Pinpoint the cell where the given text exists, returning its (X, Y) midpoint coordinate. 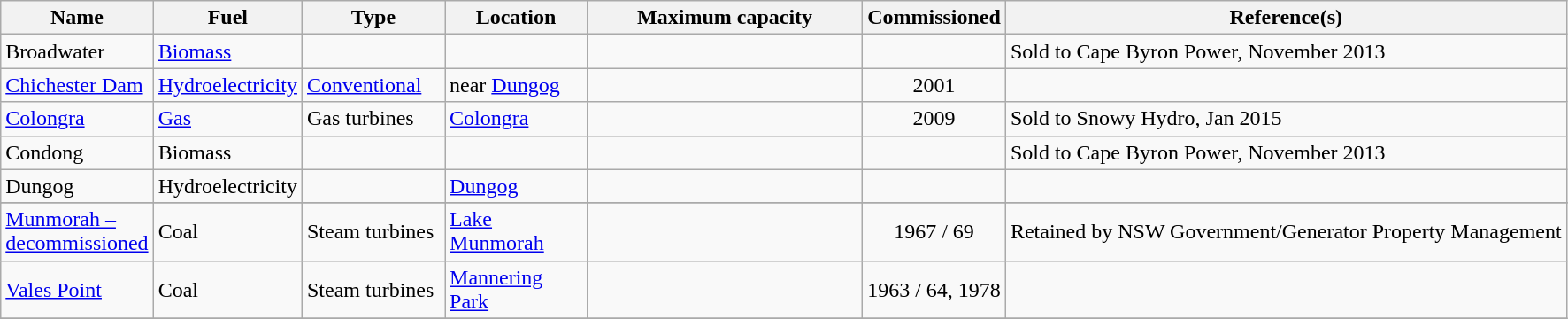
Fuel (227, 18)
Broadwater (77, 51)
Location (517, 18)
Conventional (373, 85)
Maximum capacity (726, 18)
1963 / 64, 1978 (934, 289)
2001 (934, 85)
Name (77, 18)
2009 (934, 119)
Gas (227, 119)
Condong (77, 152)
Vales Point (77, 289)
Reference(s) (1286, 18)
Munmorah – decommissioned (77, 232)
Type (373, 18)
1967 / 69 (934, 232)
near Dungog (517, 85)
Gas turbines (373, 119)
Sold to Snowy Hydro, Jan 2015 (1286, 119)
Retained by NSW Government/Generator Property Management (1286, 232)
Mannering Park (517, 289)
Chichester Dam (77, 85)
Commissioned (934, 18)
Lake Munmorah (517, 232)
